Extract the [x, y] coordinate from the center of the cell holding the provided text.  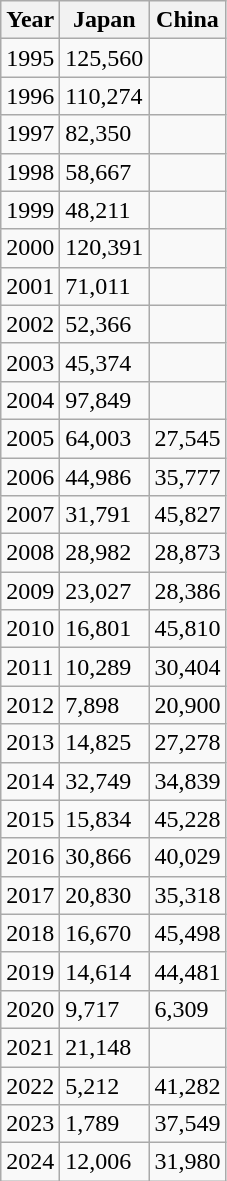
35,777 [188, 477]
2010 [30, 629]
2008 [30, 553]
15,834 [104, 819]
34,839 [188, 781]
2016 [30, 857]
20,830 [104, 895]
14,825 [104, 743]
40,029 [188, 857]
44,481 [188, 971]
52,366 [104, 324]
2024 [30, 1162]
2023 [30, 1124]
1999 [30, 210]
28,386 [188, 591]
37,549 [188, 1124]
1998 [30, 172]
35,318 [188, 895]
27,278 [188, 743]
27,545 [188, 438]
1995 [30, 58]
2014 [30, 781]
2019 [30, 971]
28,982 [104, 553]
2015 [30, 819]
2007 [30, 515]
64,003 [104, 438]
10,289 [104, 667]
6,309 [188, 1009]
45,374 [104, 362]
16,670 [104, 933]
2003 [30, 362]
125,560 [104, 58]
44,986 [104, 477]
32,749 [104, 781]
28,873 [188, 553]
2006 [30, 477]
20,900 [188, 705]
Japan [104, 20]
45,228 [188, 819]
Year [30, 20]
30,404 [188, 667]
82,350 [104, 134]
2022 [30, 1085]
2020 [30, 1009]
30,866 [104, 857]
2004 [30, 400]
China [188, 20]
2000 [30, 248]
1996 [30, 96]
2012 [30, 705]
2002 [30, 324]
7,898 [104, 705]
2011 [30, 667]
2017 [30, 895]
23,027 [104, 591]
110,274 [104, 96]
71,011 [104, 286]
120,391 [104, 248]
9,717 [104, 1009]
41,282 [188, 1085]
2018 [30, 933]
31,791 [104, 515]
14,614 [104, 971]
45,498 [188, 933]
45,810 [188, 629]
1997 [30, 134]
2013 [30, 743]
2005 [30, 438]
58,667 [104, 172]
45,827 [188, 515]
2009 [30, 591]
16,801 [104, 629]
5,212 [104, 1085]
48,211 [104, 210]
1,789 [104, 1124]
31,980 [188, 1162]
2021 [30, 1047]
97,849 [104, 400]
2001 [30, 286]
12,006 [104, 1162]
21,148 [104, 1047]
